Pinpoint the cell where the given text exists, returning its (X, Y) midpoint coordinate. 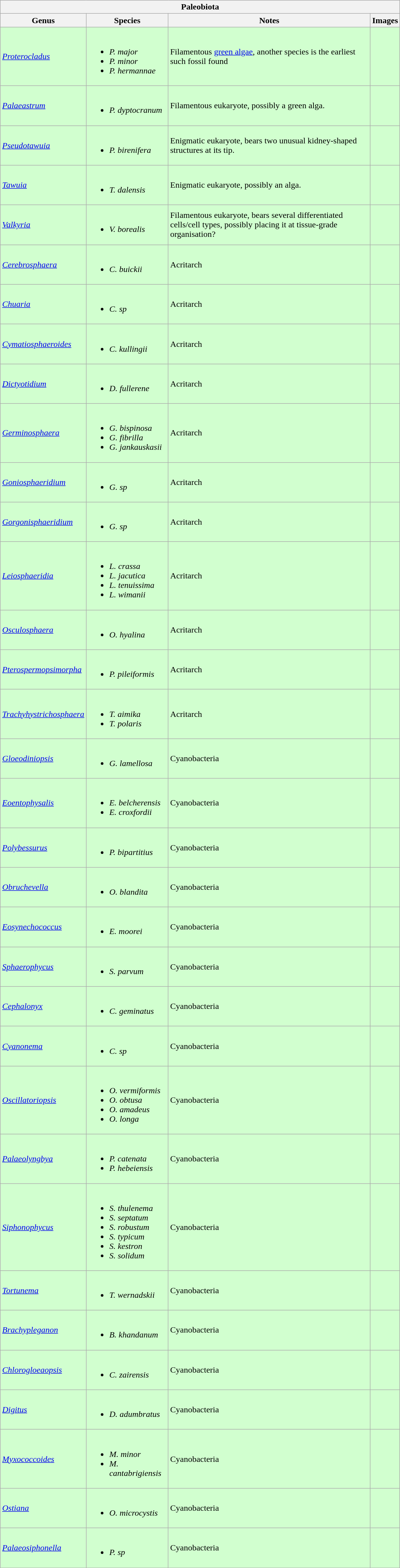
P. birenifera (127, 145)
D. adumbratus (127, 1410)
Cyanonema (43, 1046)
Sphaerophycus (43, 966)
Dictyotidium (43, 384)
M. minorM. cantabrigiensis (127, 1459)
L. crassaL. jacuticaL. tenuissimaL. wimanii (127, 576)
Images (385, 20)
T. wernadskii (127, 1290)
Siphonophycus (43, 1227)
Cephalonyx (43, 1006)
Brachypleganon (43, 1330)
S. thulenemaS. septatumS. robustumS. typicumS. kestronS. solidum (127, 1227)
D. fullerene (127, 384)
G. lamellosa (127, 758)
Filamentous green algae, another species is the earliest such fossil found (269, 56)
Gorgonisphaeridium (43, 522)
B. khandanum (127, 1330)
O. hyalina (127, 630)
C. buickii (127, 264)
Obruchevella (43, 887)
T. aimikaT. polaris (127, 714)
Chuaria (43, 304)
P. majorP. minorP. hermannae (127, 56)
O. microcystis (127, 1508)
Valkyria (43, 225)
Germinosphaera (43, 433)
G. bispinosaG. fibrillaG. jankauskasii (127, 433)
Filamentous eukaryote, possibly a green alga. (269, 105)
Filamentous eukaryote, bears several differentiated cells/cell types, possibly placing it at tissue-grade organisation? (269, 225)
Pseudotawuia (43, 145)
Oscillatoriopsis (43, 1100)
Palaeastrum (43, 105)
Proterocladus (43, 56)
O. blandita (127, 887)
Goniosphaeridium (43, 482)
Myxococcoides (43, 1459)
Gloeodiniopsis (43, 758)
Cerebrosphaera (43, 264)
C. kullingii (127, 344)
C. geminatus (127, 1006)
C. zairensis (127, 1370)
Digitus (43, 1410)
E. belcherensisE. croxfordii (127, 803)
Chlorogloeaopsis (43, 1370)
V. borealis (127, 225)
P. dyptocranum (127, 105)
S. parvum (127, 966)
Genus (43, 20)
Palaeosiphonella (43, 1548)
Cymatiosphaeroides (43, 344)
Palaeolyngbya (43, 1159)
P. catenataP. hebeiensis (127, 1159)
Enigmatic eukaryote, bears two unusual kidney-shaped structures at its tip. (269, 145)
O. vermiformisO. obtusaO. amadeusO. longa (127, 1100)
Leiosphaeridia (43, 576)
E. moorei (127, 927)
Paleobiota (200, 7)
P. pileiformis (127, 670)
Trachyhystrichosphaera (43, 714)
Species (127, 20)
Eosynechococcus (43, 927)
Ostiana (43, 1508)
Notes (269, 20)
Tawuia (43, 185)
Osculosphaera (43, 630)
T. dalensis (127, 185)
P. sp (127, 1548)
Tortunema (43, 1290)
Enigmatic eukaryote, possibly an alga. (269, 185)
Polybessurus (43, 848)
Pterospermopsimorpha (43, 670)
P. bipartitius (127, 848)
Eoentophysalis (43, 803)
